Find where the given text appears and provide that cell's center as (x, y) coordinate. 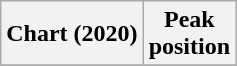
Chart (2020) (72, 34)
Peakposition (189, 34)
